Locate the cell with the specified text and output its (x, y) center coordinate. 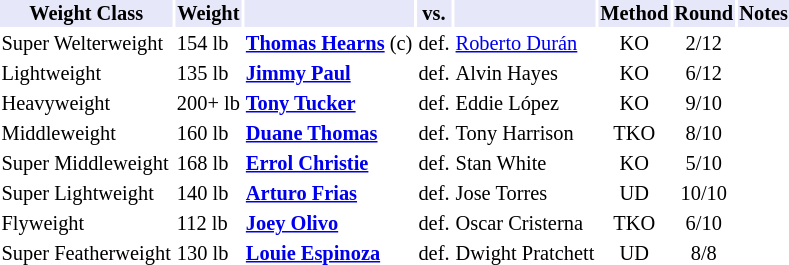
Tony Harrison (525, 134)
Alvin Hayes (525, 74)
160 lb (208, 134)
154 lb (208, 44)
Arturo Frias (329, 194)
Weight (208, 14)
Errol Christie (329, 164)
Oscar Cristerna (525, 224)
Roberto Durán (525, 44)
140 lb (208, 194)
Method (634, 14)
Lightweight (86, 74)
Jose Torres (525, 194)
Stan White (525, 164)
6/10 (704, 224)
200+ lb (208, 104)
Joey Olivo (329, 224)
vs. (434, 14)
Super Middleweight (86, 164)
9/10 (704, 104)
2/12 (704, 44)
Weight Class (86, 14)
Flyweight (86, 224)
Super Lightweight (86, 194)
Thomas Hearns (c) (329, 44)
5/10 (704, 164)
8/10 (704, 134)
UD (634, 194)
Tony Tucker (329, 104)
Round (704, 14)
Eddie López (525, 104)
10/10 (704, 194)
Jimmy Paul (329, 74)
135 lb (208, 74)
Middleweight (86, 134)
168 lb (208, 164)
6/12 (704, 74)
Super Welterweight (86, 44)
112 lb (208, 224)
Heavyweight (86, 104)
Duane Thomas (329, 134)
